Find where the given text appears and provide that cell's center as (X, Y) coordinate. 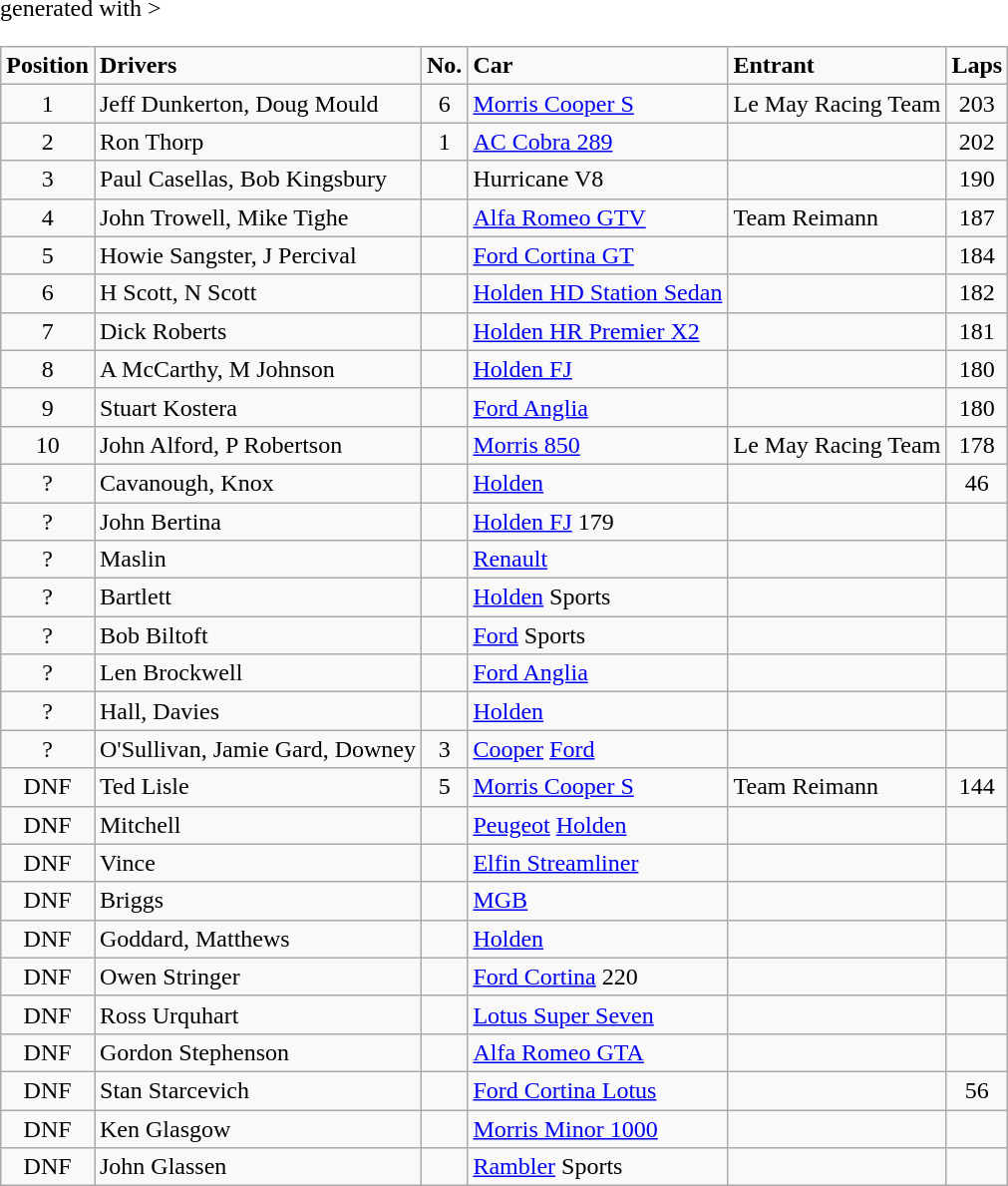
MGB (598, 901)
Mitchell (257, 825)
Ford Cortina Lotus (598, 1090)
Ross Urquhart (257, 1014)
Alfa Romeo GTV (598, 217)
190 (977, 180)
No. (445, 66)
Bob Biltoft (257, 635)
144 (977, 787)
Cavanough, Knox (257, 483)
AC Cobra 289 (598, 142)
Paul Casellas, Bob Kingsbury (257, 180)
203 (977, 104)
John Glassen (257, 1167)
Ken Glasgow (257, 1128)
Owen Stringer (257, 977)
John Alford, P Robertson (257, 445)
Maslin (257, 560)
Car (598, 66)
Stuart Kostera (257, 407)
Goddard, Matthews (257, 939)
Morris 850 (598, 445)
Alfa Romeo GTA (598, 1052)
O'Sullivan, Jamie Gard, Downey (257, 749)
Peugeot Holden (598, 825)
Holden Sports (598, 597)
Cooper Ford (598, 749)
202 (977, 142)
9 (48, 407)
Ford Cortina 220 (598, 977)
4 (48, 217)
Len Brockwell (257, 673)
Dick Roberts (257, 331)
Holden FJ (598, 369)
7 (48, 331)
181 (977, 331)
187 (977, 217)
Holden FJ 179 (598, 522)
Vince (257, 863)
Ford Cortina GT (598, 255)
Hurricane V8 (598, 180)
Lotus Super Seven (598, 1014)
Ford Sports (598, 635)
182 (977, 293)
John Bertina (257, 522)
Holden HD Station Sedan (598, 293)
Drivers (257, 66)
10 (48, 445)
8 (48, 369)
Elfin Streamliner (598, 863)
Entrant (838, 66)
Position (48, 66)
Rambler Sports (598, 1167)
Ted Lisle (257, 787)
A McCarthy, M Johnson (257, 369)
Morris Minor 1000 (598, 1128)
John Trowell, Mike Tighe (257, 217)
Laps (977, 66)
Briggs (257, 901)
2 (48, 142)
Jeff Dunkerton, Doug Mould (257, 104)
Bartlett (257, 597)
184 (977, 255)
Howie Sangster, J Percival (257, 255)
178 (977, 445)
Stan Starcevich (257, 1090)
46 (977, 483)
Ron Thorp (257, 142)
56 (977, 1090)
Hall, Davies (257, 711)
Holden HR Premier X2 (598, 331)
Gordon Stephenson (257, 1052)
H Scott, N Scott (257, 293)
Renault (598, 560)
